From the cell containing the given text, extract its center point as (X, Y) coordinate. 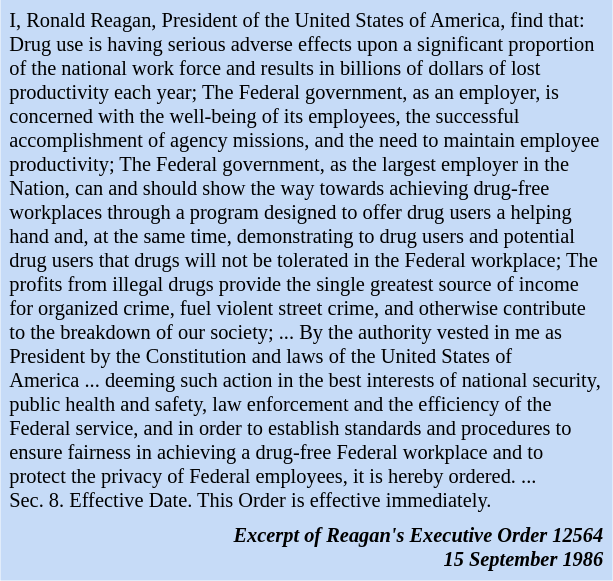
Excerpt of Reagan's Executive Order 12564 15 September 1986 (306, 548)
